Scan for the cell matching the given text and deliver its (x, y) coordinate at center. 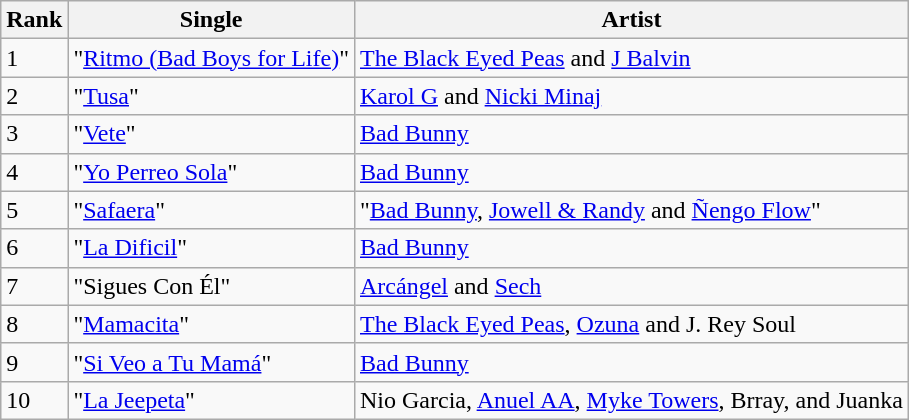
6 (34, 248)
Karol G and Nicki Minaj (631, 96)
2 (34, 96)
1 (34, 58)
"Tusa" (212, 96)
5 (34, 210)
"Safaera" (212, 210)
Nio Garcia, Anuel AA, Myke Towers, Brray, and Juanka (631, 400)
"La Jeepeta" (212, 400)
"La Dificil" (212, 248)
9 (34, 362)
"Mamacita" (212, 324)
8 (34, 324)
The Black Eyed Peas and J Balvin (631, 58)
4 (34, 172)
"Sigues Con Él" (212, 286)
3 (34, 134)
The Black Eyed Peas, Ozuna and J. Rey Soul (631, 324)
10 (34, 400)
"Ritmo (Bad Boys for Life)" (212, 58)
Artist (631, 20)
Rank (34, 20)
"Bad Bunny, Jowell & Randy and Ñengo Flow" (631, 210)
Arcángel and Sech (631, 286)
Single (212, 20)
"Vete" (212, 134)
"Si Veo a Tu Mamá" (212, 362)
7 (34, 286)
"Yo Perreo Sola" (212, 172)
